Provide the [X, Y] coordinate of the cell's center where the given text is located.  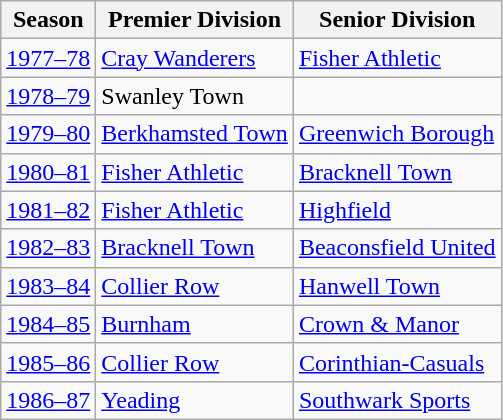
Senior Division [397, 20]
1979–80 [48, 134]
1984–85 [48, 324]
Greenwich Borough [397, 134]
Hanwell Town [397, 286]
Crown & Manor [397, 324]
1981–82 [48, 210]
Southwark Sports [397, 400]
1983–84 [48, 286]
Season [48, 20]
1985–86 [48, 362]
Berkhamsted Town [195, 134]
Cray Wanderers [195, 58]
Highfield [397, 210]
Beaconsfield United [397, 248]
1986–87 [48, 400]
1982–83 [48, 248]
1978–79 [48, 96]
1980–81 [48, 172]
Yeading [195, 400]
Swanley Town [195, 96]
Corinthian-Casuals [397, 362]
1977–78 [48, 58]
Premier Division [195, 20]
Burnham [195, 324]
